Locate the cell with the specified text and output its (x, y) center coordinate. 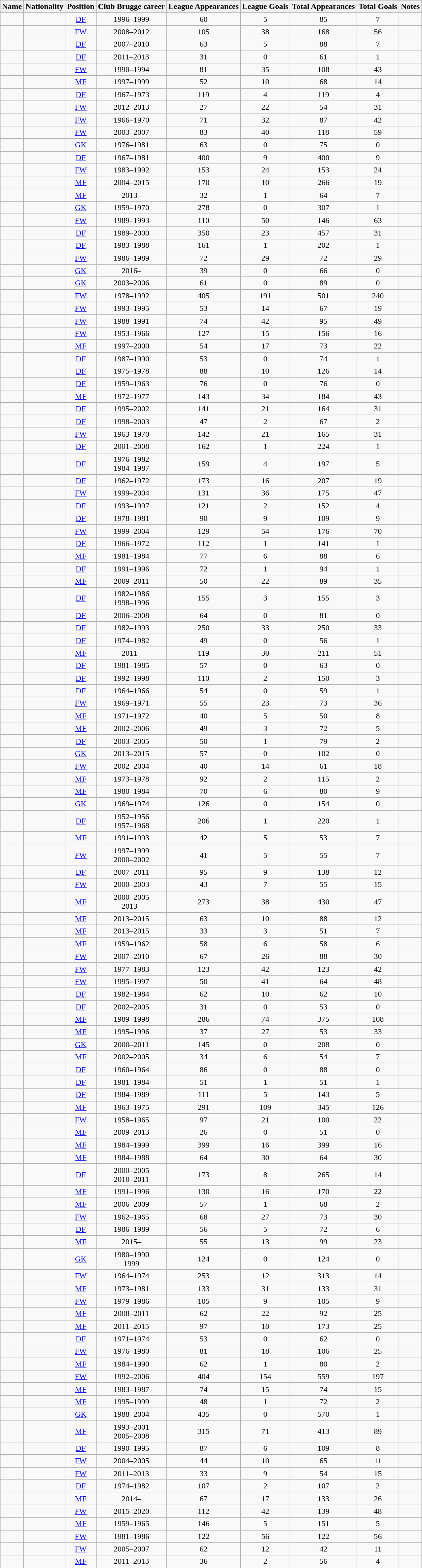
152 (324, 506)
Position (81, 7)
77 (204, 556)
Total Appearances (324, 7)
2004–2005 (131, 1461)
1971–1972 (131, 716)
1988–1991 (131, 321)
2016– (131, 271)
2015–2020 (131, 1511)
100 (324, 1120)
1997–19992000–2002 (131, 855)
1983–1988 (131, 245)
1959–1965 (131, 1524)
86 (204, 1070)
1987–1990 (131, 358)
1981–1985 (131, 666)
2011– (131, 653)
League Appearances (204, 7)
1971–1974 (131, 1339)
2009–2013 (131, 1132)
1990–1995 (131, 1448)
164 (324, 409)
44 (204, 1461)
65 (324, 1461)
Club Brugge career (131, 7)
66 (324, 271)
150 (324, 678)
435 (204, 1414)
191 (265, 296)
2000–2011 (131, 1044)
278 (204, 208)
2015– (131, 1242)
2006–2008 (131, 615)
1967–1973 (131, 94)
60 (204, 19)
2005–2007 (131, 1549)
2007–2011 (131, 872)
129 (204, 531)
1995–1996 (131, 1032)
94 (324, 568)
375 (324, 1019)
345 (324, 1107)
430 (324, 902)
220 (324, 821)
1993–1995 (131, 308)
161 (204, 245)
1982–1984 (131, 994)
240 (378, 296)
142 (204, 434)
2014– (131, 1499)
1976–1981 (131, 145)
52 (204, 82)
1982–19861998–1996 (131, 599)
1983–1987 (131, 1389)
1969–1974 (131, 804)
1966–1972 (131, 543)
83 (204, 132)
1964–1966 (131, 691)
138 (324, 872)
156 (324, 333)
1995–1999 (131, 1402)
224 (324, 447)
2003–2005 (131, 741)
1989–2000 (131, 233)
2002–2006 (131, 728)
1982–1993 (131, 628)
79 (324, 741)
405 (204, 296)
39 (204, 271)
159 (204, 464)
206 (204, 821)
1966–1970 (131, 120)
1977–1983 (131, 969)
1962–1965 (131, 1217)
1953–1966 (131, 333)
151 (324, 1524)
Name (12, 7)
176 (324, 531)
291 (204, 1107)
90 (204, 518)
111 (204, 1095)
131 (204, 493)
1962–1972 (131, 481)
1996–1999 (131, 19)
1991–1993 (131, 838)
273 (204, 902)
2004–2015 (131, 183)
1960–1964 (131, 1070)
2008–2012 (131, 32)
1980–1984 (131, 791)
1997–2000 (131, 346)
1964–1974 (131, 1276)
457 (324, 233)
2002–2004 (131, 766)
102 (324, 753)
1959–1963 (131, 384)
1975–1978 (131, 371)
1984–1999 (131, 1145)
1979–1986 (131, 1301)
115 (324, 779)
2013– (131, 195)
1981–1986 (131, 1536)
315 (204, 1431)
253 (204, 1276)
175 (324, 493)
1973–1978 (131, 779)
121 (204, 506)
1983–1992 (131, 170)
130 (204, 1191)
1992–2006 (131, 1376)
145 (204, 1044)
1952–19561957–1968 (131, 821)
211 (324, 653)
2003–2006 (131, 283)
League Goals (265, 7)
1995–1997 (131, 981)
1993–20012005–2008 (131, 1431)
118 (324, 132)
1995–2002 (131, 409)
1976–19821984–1987 (131, 464)
162 (204, 447)
1967–1981 (131, 158)
1984–1988 (131, 1157)
1989–1993 (131, 220)
13 (265, 1242)
1997–1999 (131, 82)
1963–1975 (131, 1107)
184 (324, 396)
99 (324, 1242)
265 (324, 1175)
106 (324, 1351)
2003–2007 (131, 132)
2008–2011 (131, 1314)
37 (204, 1032)
1969–1971 (131, 703)
1993–1997 (131, 506)
1978–1992 (131, 296)
207 (324, 481)
1988–2004 (131, 1414)
Nationality (45, 7)
1976–1980 (131, 1351)
559 (324, 1376)
404 (204, 1376)
2006–2009 (131, 1204)
Notes (410, 7)
313 (324, 1276)
1972–1977 (131, 396)
Total Goals (378, 7)
1959–1962 (131, 944)
1958–1965 (131, 1120)
1992–1998 (131, 678)
1984–1990 (131, 1364)
2000–20052010–2011 (131, 1175)
1959–1970 (131, 208)
2009–2011 (131, 581)
2000–2003 (131, 885)
570 (324, 1414)
1989–1998 (131, 1019)
75 (324, 145)
1978–1981 (131, 518)
208 (324, 1044)
286 (204, 1019)
2001–2008 (131, 447)
1990–1994 (131, 69)
1998–2003 (131, 421)
168 (324, 32)
350 (204, 233)
266 (324, 183)
1980–19901999 (131, 1259)
413 (324, 1431)
501 (324, 296)
307 (324, 208)
1963–1970 (131, 434)
2011–2015 (131, 1326)
2012–2013 (131, 107)
1973–1981 (131, 1289)
1984–1989 (131, 1095)
139 (324, 1511)
85 (324, 19)
2000–20052013– (131, 902)
202 (324, 245)
127 (204, 333)
165 (324, 434)
